Return the [X, Y] coordinate for the center point of the cell that contains the specified text.  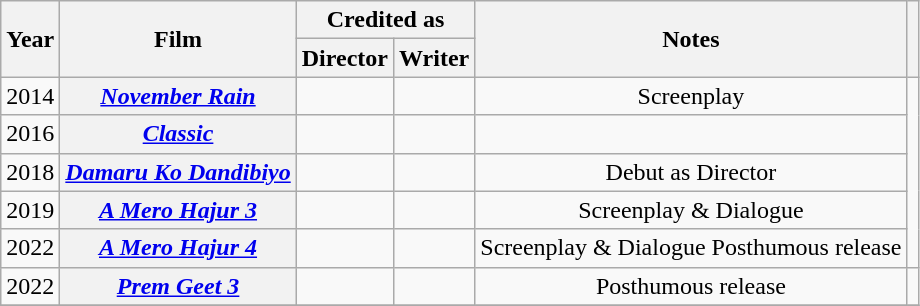
2014 [30, 96]
Screenplay [691, 96]
A Mero Hajur 3 [178, 210]
A Mero Hajur 4 [178, 248]
Director [344, 58]
Prem Geet 3 [178, 286]
2019 [30, 210]
Posthumous release [691, 286]
Screenplay & Dialogue Posthumous release [691, 248]
2016 [30, 134]
November Rain [178, 96]
Notes [691, 39]
Credited as [385, 20]
Classic [178, 134]
2018 [30, 172]
Damaru Ko Dandibiyo [178, 172]
Debut as Director [691, 172]
Film [178, 39]
Year [30, 39]
Writer [434, 58]
Screenplay & Dialogue [691, 210]
